Return (X, Y) of the center of cell containing provided text 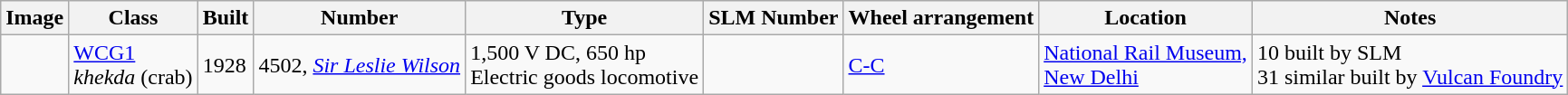
Notes (1409, 18)
4502, Sir Leslie Wilson (360, 65)
Location (1146, 18)
Wheel arrangement (941, 18)
Number (360, 18)
Class (133, 18)
C-C (941, 65)
Image (34, 18)
SLM Number (774, 18)
Built (226, 18)
1,500 V DC, 650 hpElectric goods locomotive (585, 65)
National Rail Museum, New Delhi (1146, 65)
WCG1 khekda (crab) (133, 65)
Type (585, 18)
10 built by SLM 31 similar built by Vulcan Foundry (1409, 65)
1928 (226, 65)
